Capture the cell that displays the provided text and extract its [x, y] central coordinate. 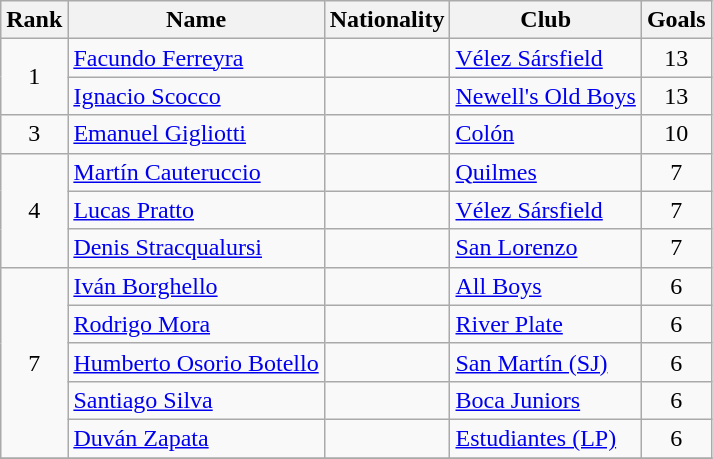
Newell's Old Boys [546, 96]
Boca Juniors [546, 400]
Martín Cauteruccio [196, 172]
Rank [34, 20]
Iván Borghello [196, 286]
San Martín (SJ) [546, 362]
All Boys [546, 286]
3 [34, 134]
San Lorenzo [546, 248]
Goals [676, 20]
Humberto Osorio Botello [196, 362]
Emanuel Gigliotti [196, 134]
Duván Zapata [196, 438]
Rodrigo Mora [196, 324]
Santiago Silva [196, 400]
Facundo Ferreyra [196, 58]
Estudiantes (LP) [546, 438]
Denis Stracqualursi [196, 248]
4 [34, 210]
Quilmes [546, 172]
Lucas Pratto [196, 210]
River Plate [546, 324]
Ignacio Scocco [196, 96]
Name [196, 20]
Colón [546, 134]
Club [546, 20]
Nationality [387, 20]
1 [34, 77]
10 [676, 134]
